Determine the (x, y) coordinate at the center of the cell enclosing the given text.  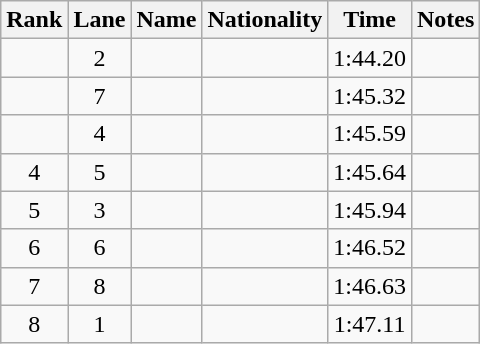
1:47.11 (370, 324)
Time (370, 20)
1:44.20 (370, 58)
1:45.94 (370, 210)
1:45.32 (370, 96)
Rank (34, 20)
Name (166, 20)
2 (100, 58)
Notes (445, 20)
1:45.59 (370, 134)
1:45.64 (370, 172)
Nationality (265, 20)
1:46.63 (370, 286)
3 (100, 210)
Lane (100, 20)
1:46.52 (370, 248)
1 (100, 324)
